Locate the cell with the specified text and output its (x, y) center coordinate. 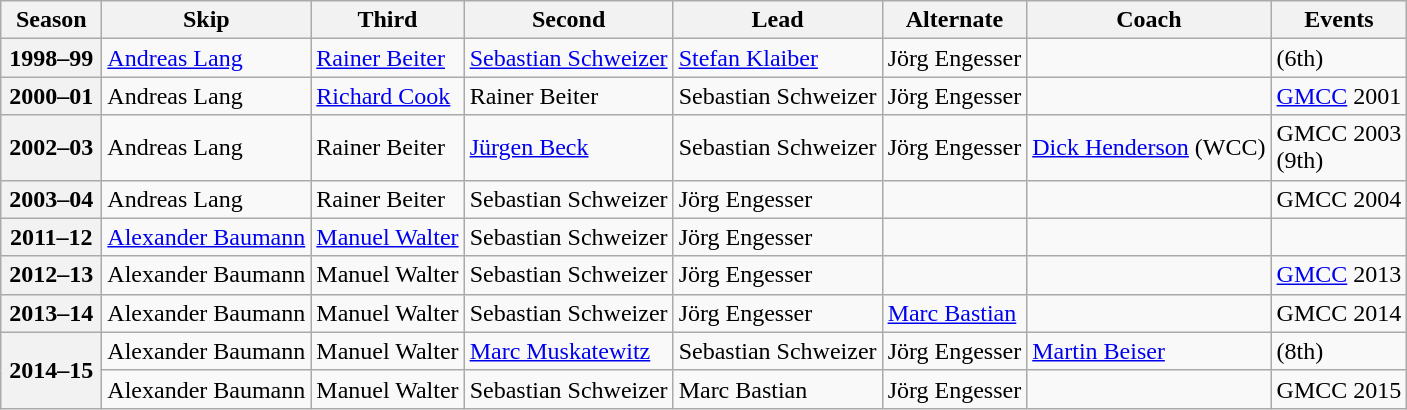
Coach (1149, 20)
2002–03 (52, 148)
Martin Beiser (1149, 351)
Season (52, 20)
2013–14 (52, 313)
Marc Muskatewitz (568, 351)
2014–15 (52, 370)
GMCC 2001 (1339, 96)
Lead (778, 20)
Alternate (954, 20)
2011–12 (52, 237)
1998–99 (52, 58)
Dick Henderson (WCC) (1149, 148)
Jürgen Beck (568, 148)
Stefan Klaiber (778, 58)
Skip (206, 20)
2012–13 (52, 275)
GMCC 2003 (9th) (1339, 148)
Second (568, 20)
GMCC 2015 (1339, 389)
2003–04 (52, 199)
2000–01 (52, 96)
(6th) (1339, 58)
Richard Cook (388, 96)
GMCC 2014 (1339, 313)
(8th) (1339, 351)
GMCC 2013 (1339, 275)
GMCC 2004 (1339, 199)
Events (1339, 20)
Third (388, 20)
